Return the [x, y] coordinate for the center point of the cell that contains the specified text.  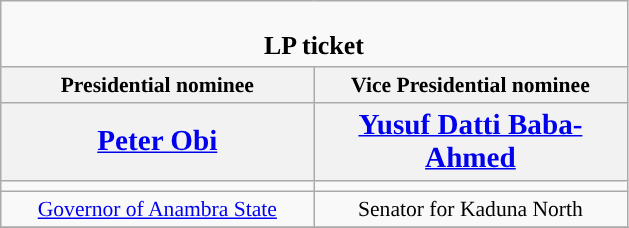
Peter Obi [158, 142]
Senator for Kaduna North [470, 210]
LP ticket [314, 34]
Yusuf Datti Baba-Ahmed [470, 142]
Governor of Anambra State [158, 210]
Presidential nominee [158, 85]
Vice Presidential nominee [470, 85]
